Find where the given text appears and provide that cell's center as [x, y] coordinate. 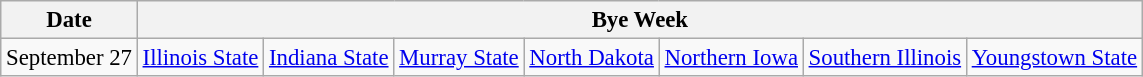
Illinois State [200, 58]
Bye Week [640, 20]
Southern Illinois [884, 58]
Date [69, 20]
Northern Iowa [731, 58]
North Dakota [592, 58]
Youngstown State [1054, 58]
September 27 [69, 58]
Murray State [459, 58]
Indiana State [329, 58]
